Extract the [x, y] coordinate from the center of the cell holding the provided text.  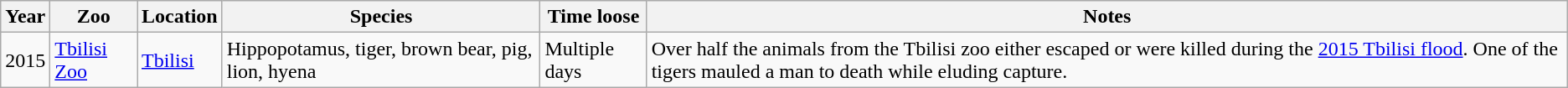
Hippopotamus, tiger, brown bear, pig, lion, hyena [381, 60]
Location [180, 17]
Year [25, 17]
Multiple days [593, 60]
Tbilisi Zoo [94, 60]
Notes [1107, 17]
Species [381, 17]
Tbilisi [180, 60]
2015 [25, 60]
Time loose [593, 17]
Zoo [94, 17]
